Find where the given text appears and provide that cell's center as (X, Y) coordinate. 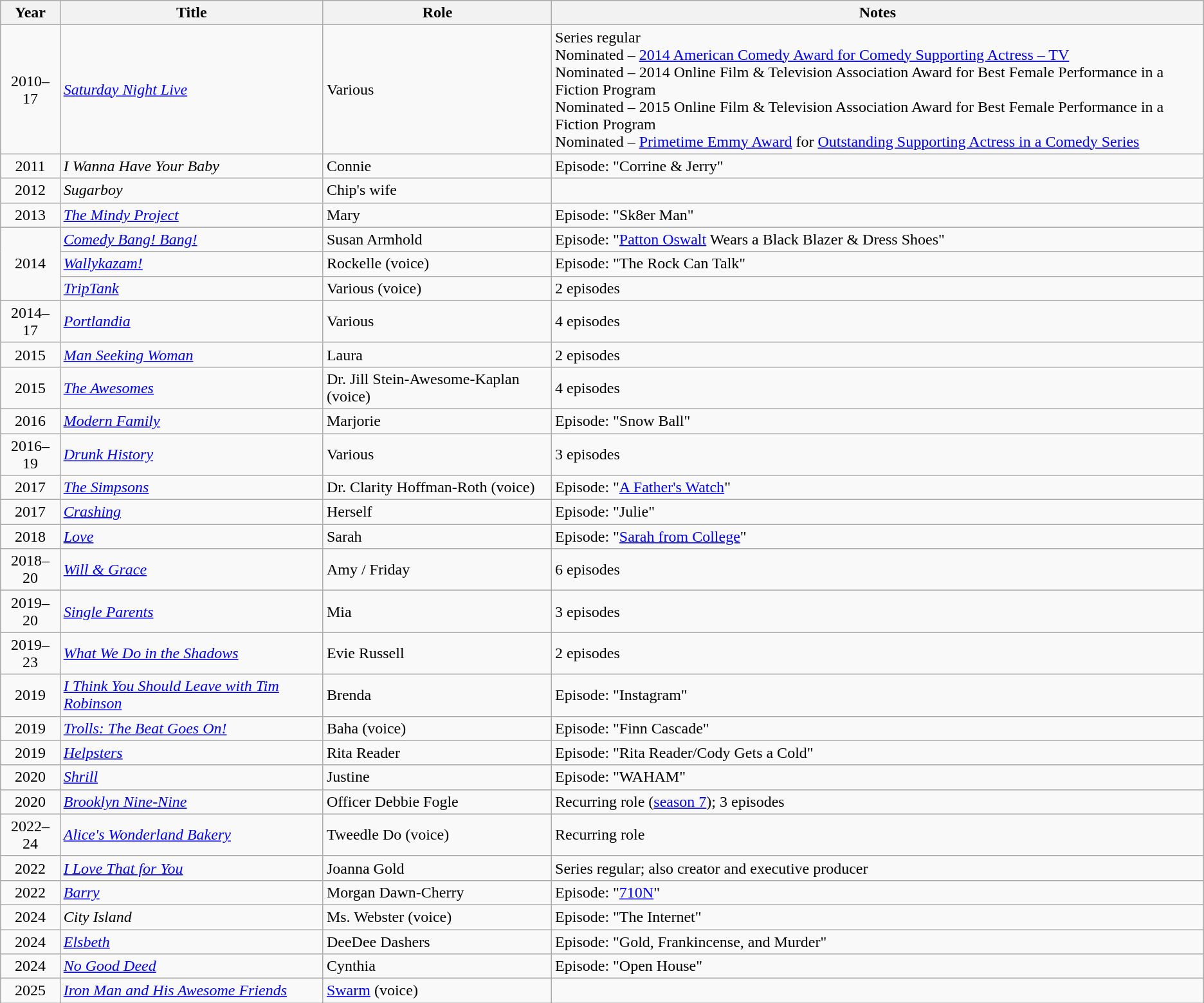
Role (437, 13)
Trolls: The Beat Goes On! (192, 728)
Crashing (192, 512)
Chip's wife (437, 190)
Wallykazam! (192, 264)
Cynthia (437, 966)
The Awesomes (192, 387)
Justine (437, 777)
2012 (30, 190)
Modern Family (192, 421)
2025 (30, 991)
Iron Man and His Awesome Friends (192, 991)
2018–20 (30, 570)
Tweedle Do (voice) (437, 835)
Single Parents (192, 611)
Episode: "Instagram" (878, 695)
2013 (30, 215)
Shrill (192, 777)
I Think You Should Leave with Tim Robinson (192, 695)
Episode: "Julie" (878, 512)
Dr. Clarity Hoffman-Roth (voice) (437, 488)
Man Seeking Woman (192, 354)
2016–19 (30, 454)
Portlandia (192, 322)
Comedy Bang! Bang! (192, 239)
Elsbeth (192, 941)
2016 (30, 421)
Sarah (437, 537)
Joanna Gold (437, 868)
Swarm (voice) (437, 991)
2010–17 (30, 89)
Laura (437, 354)
Ms. Webster (voice) (437, 917)
Morgan Dawn-Cherry (437, 892)
The Mindy Project (192, 215)
What We Do in the Shadows (192, 654)
Year (30, 13)
Mia (437, 611)
Episode: "Gold, Frankincense, and Murder" (878, 941)
2022–24 (30, 835)
Rockelle (voice) (437, 264)
Episode: "Sarah from College" (878, 537)
Love (192, 537)
Series regular; also creator and executive producer (878, 868)
Brenda (437, 695)
The Simpsons (192, 488)
Alice's Wonderland Bakery (192, 835)
Connie (437, 166)
Episode: "Rita Reader/Cody Gets a Cold" (878, 753)
Various (voice) (437, 288)
2019–20 (30, 611)
No Good Deed (192, 966)
Episode: "A Father's Watch" (878, 488)
6 episodes (878, 570)
I Wanna Have Your Baby (192, 166)
2014–17 (30, 322)
Rita Reader (437, 753)
Amy / Friday (437, 570)
Episode: "Snow Ball" (878, 421)
Saturday Night Live (192, 89)
Barry (192, 892)
Mary (437, 215)
City Island (192, 917)
Helpsters (192, 753)
Will & Grace (192, 570)
DeeDee Dashers (437, 941)
Brooklyn Nine-Nine (192, 802)
2011 (30, 166)
Recurring role (878, 835)
Episode: "Patton Oswalt Wears a Black Blazer & Dress Shoes" (878, 239)
Title (192, 13)
Episode: "The Internet" (878, 917)
2018 (30, 537)
Episode: "Finn Cascade" (878, 728)
Episode: "The Rock Can Talk" (878, 264)
Episode: "710N" (878, 892)
TripTank (192, 288)
Drunk History (192, 454)
Episode: "Sk8er Man" (878, 215)
Susan Armhold (437, 239)
I Love That for You (192, 868)
Episode: "Corrine & Jerry" (878, 166)
Baha (voice) (437, 728)
Sugarboy (192, 190)
Officer Debbie Fogle (437, 802)
Dr. Jill Stein-Awesome-Kaplan (voice) (437, 387)
Evie Russell (437, 654)
2019–23 (30, 654)
Episode: "Open House" (878, 966)
Herself (437, 512)
Marjorie (437, 421)
Recurring role (season 7); 3 episodes (878, 802)
Notes (878, 13)
Episode: "WAHAM" (878, 777)
2014 (30, 264)
